Extract the (x, y) coordinate from the center of the cell holding the provided text.  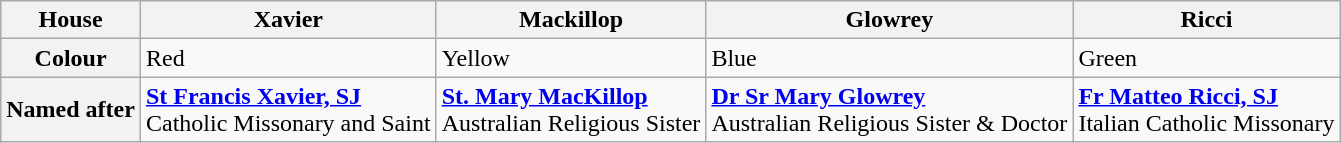
Ricci (1206, 20)
Glowrey (890, 20)
House (71, 20)
Dr Sr Mary GlowreyAustralian Religious Sister & Doctor (890, 110)
Named after (71, 110)
Xavier (288, 20)
Blue (890, 58)
Red (288, 58)
St. Mary MacKillopAustralian Religious Sister (571, 110)
Colour (71, 58)
Mackillop (571, 20)
Yellow (571, 58)
Green (1206, 58)
St Francis Xavier, SJCatholic Missonary and Saint (288, 110)
Fr Matteo Ricci, SJItalian Catholic Missonary (1206, 110)
